Capture the cell that displays the provided text and extract its [X, Y] central coordinate. 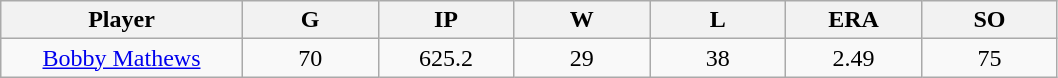
W [582, 20]
70 [310, 58]
625.2 [446, 58]
Bobby Mathews [122, 58]
L [718, 20]
38 [718, 58]
ERA [854, 20]
75 [989, 58]
29 [582, 58]
2.49 [854, 58]
G [310, 20]
IP [446, 20]
Player [122, 20]
SO [989, 20]
